Return (x, y) of the center of cell containing provided text 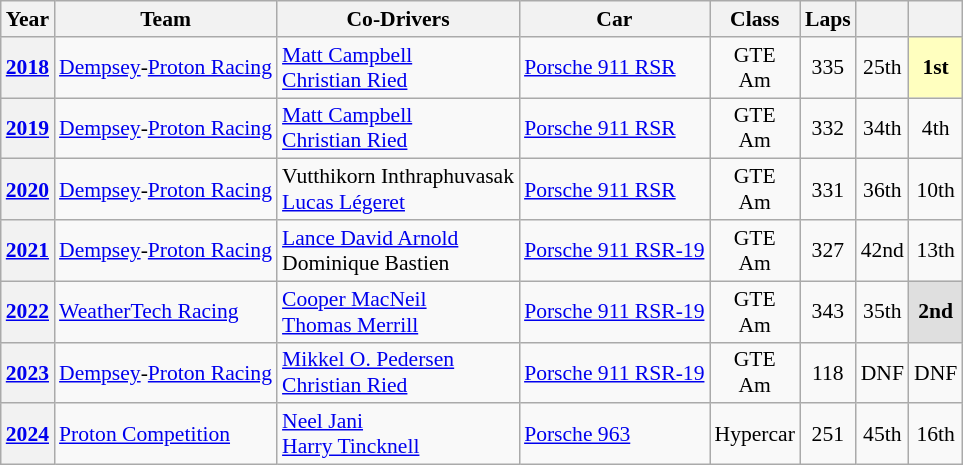
118 (828, 372)
2024 (28, 434)
332 (828, 128)
35th (882, 312)
Hypercar (755, 434)
Car (614, 19)
34th (882, 128)
36th (882, 190)
WeatherTech Racing (166, 312)
1st (936, 68)
Cooper MacNeil Thomas Merrill (398, 312)
10th (936, 190)
Mikkel O. Pedersen Christian Ried (398, 372)
25th (882, 68)
Neel Jani Harry Tincknell (398, 434)
2018 (28, 68)
Proton Competition (166, 434)
42nd (882, 250)
251 (828, 434)
335 (828, 68)
2021 (28, 250)
331 (828, 190)
2nd (936, 312)
2019 (28, 128)
45th (882, 434)
2023 (28, 372)
Lance David Arnold Dominique Bastien (398, 250)
327 (828, 250)
4th (936, 128)
Year (28, 19)
16th (936, 434)
Vutthikorn Inthraphuvasak Lucas Légeret (398, 190)
13th (936, 250)
2020 (28, 190)
Laps (828, 19)
Co-Drivers (398, 19)
Porsche 963 (614, 434)
343 (828, 312)
2022 (28, 312)
Class (755, 19)
Team (166, 19)
